Capture the cell that displays the provided text and extract its [X, Y] central coordinate. 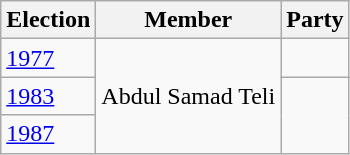
1987 [48, 134]
Party [315, 20]
Abdul Samad Teli [188, 96]
Election [48, 20]
1983 [48, 96]
1977 [48, 58]
Member [188, 20]
